Extract the [X, Y] coordinate from the center of the cell holding the provided text.  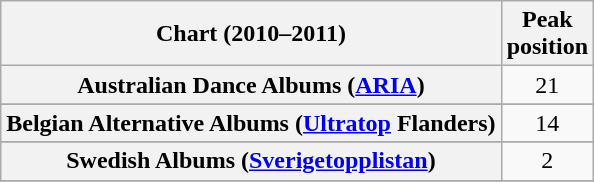
21 [547, 85]
2 [547, 161]
Peakposition [547, 34]
Australian Dance Albums (ARIA) [251, 85]
Belgian Alternative Albums (Ultratop Flanders) [251, 123]
Swedish Albums (Sverigetopplistan) [251, 161]
14 [547, 123]
Chart (2010–2011) [251, 34]
